From the cell containing the given text, extract its center point as [x, y] coordinate. 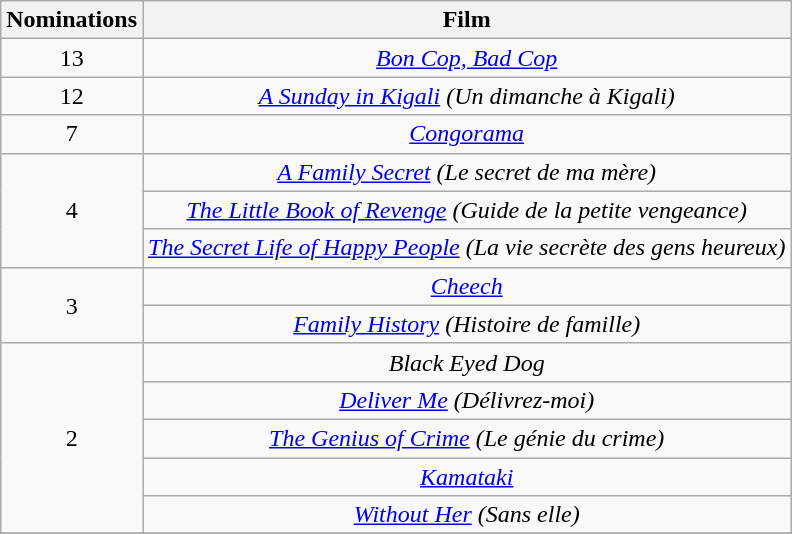
Family History (Histoire de famille) [466, 324]
Film [466, 20]
Bon Cop, Bad Cop [466, 58]
4 [72, 210]
12 [72, 96]
The Little Book of Revenge (Guide de la petite vengeance) [466, 210]
Congorama [466, 134]
A Sunday in Kigali (Un dimanche à Kigali) [466, 96]
The Genius of Crime (Le génie du crime) [466, 438]
Black Eyed Dog [466, 362]
Nominations [72, 20]
The Secret Life of Happy People (La vie secrète des gens heureux) [466, 248]
Deliver Me (Délivrez-moi) [466, 400]
2 [72, 438]
Kamataki [466, 477]
7 [72, 134]
3 [72, 305]
13 [72, 58]
A Family Secret (Le secret de ma mère) [466, 172]
Without Her (Sans elle) [466, 515]
Cheech [466, 286]
